Pinpoint the cell where the given text exists, returning its [X, Y] midpoint coordinate. 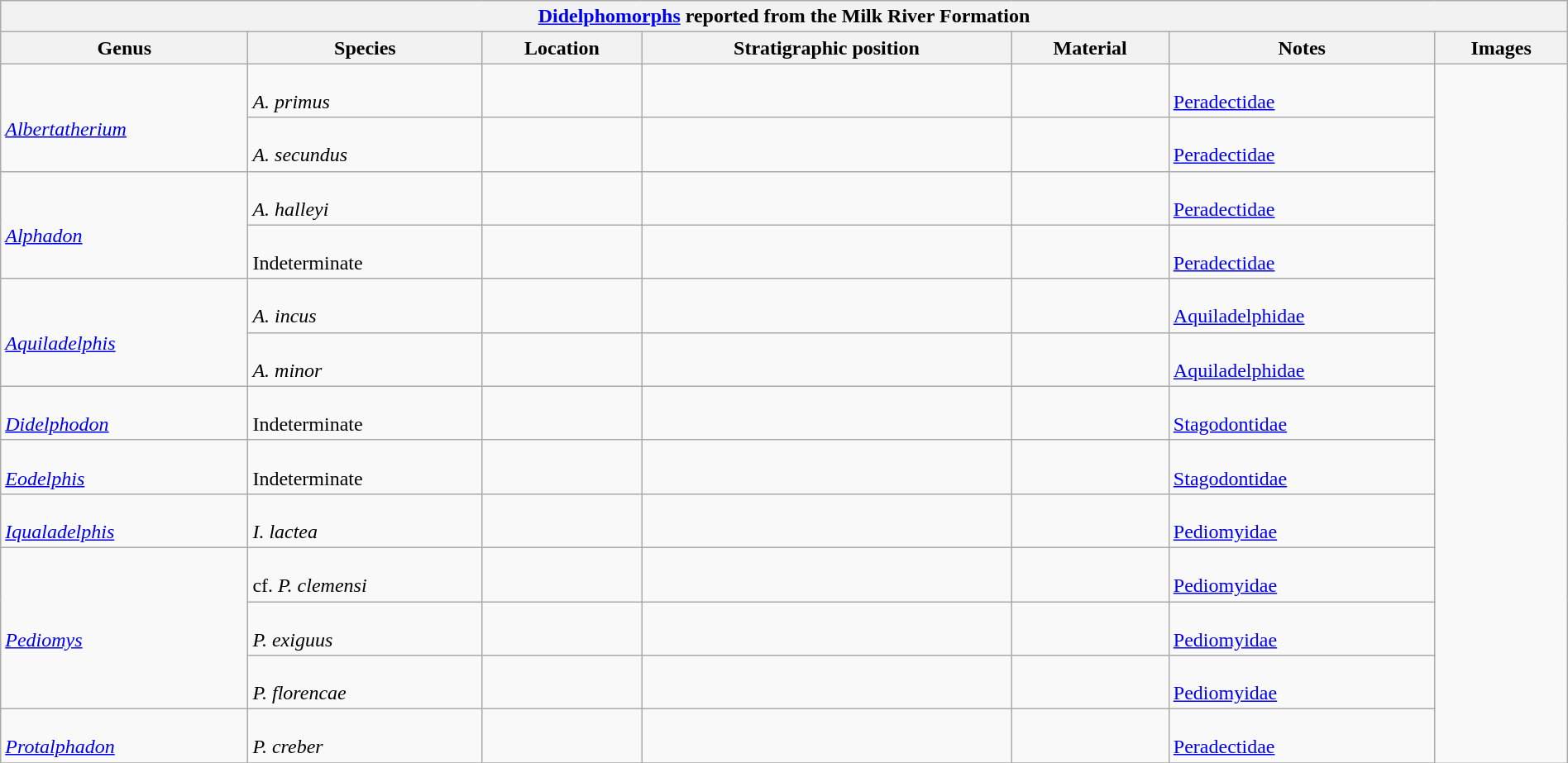
A. secundus [366, 144]
P. creber [366, 736]
Didelphomorphs reported from the Milk River Formation [784, 17]
Genus [124, 48]
Aquiladelphis [124, 332]
A. minor [366, 359]
Iqualadelphis [124, 521]
I. lactea [366, 521]
Alphadon [124, 225]
Pediomys [124, 628]
Didelphodon [124, 413]
P. florencae [366, 683]
Images [1501, 48]
cf. P. clemensi [366, 574]
Material [1090, 48]
P. exiguus [366, 628]
Eodelphis [124, 466]
Location [562, 48]
A. incus [366, 306]
Protalphadon [124, 736]
Albertatherium [124, 117]
A. primus [366, 91]
Notes [1302, 48]
A. halleyi [366, 198]
Stratigraphic position [827, 48]
Species [366, 48]
